Extract the [x, y] coordinate from the center of the cell holding the provided text.  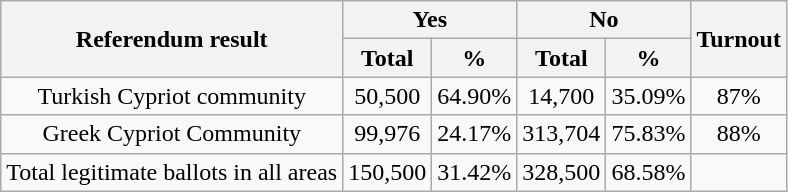
68.58% [648, 172]
150,500 [388, 172]
Yes [430, 20]
Turkish Cypriot community [172, 96]
No [604, 20]
Total legitimate ballots in all areas [172, 172]
Greek Cypriot Community [172, 134]
313,704 [562, 134]
14,700 [562, 96]
Turnout [739, 39]
24.17% [474, 134]
64.90% [474, 96]
50,500 [388, 96]
35.09% [648, 96]
87% [739, 96]
99,976 [388, 134]
Referendum result [172, 39]
88% [739, 134]
328,500 [562, 172]
31.42% [474, 172]
75.83% [648, 134]
